Return (x, y) of the center of cell containing provided text 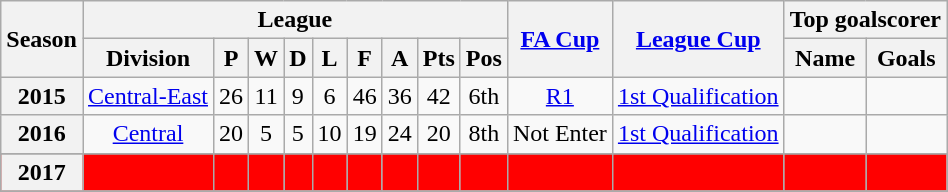
Top goalscorer (865, 20)
W (266, 58)
19 (364, 134)
League (294, 20)
Central (148, 134)
A (400, 58)
Goals (906, 58)
2015 (42, 96)
Pts (438, 58)
Central-East (148, 96)
Pos (484, 58)
10 (330, 134)
D (298, 58)
24 (400, 134)
9 (298, 96)
2017 (42, 172)
8th (484, 134)
R1 (560, 96)
L (330, 58)
36 (400, 96)
6th (484, 96)
Division (148, 58)
Not Enter (560, 134)
2016 (42, 134)
26 (232, 96)
11 (266, 96)
46 (364, 96)
42 (438, 96)
FA Cup (560, 39)
F (364, 58)
P (232, 58)
Season (42, 39)
Name (825, 58)
League Cup (698, 39)
6 (330, 96)
